Pinpoint the cell where the given text exists, returning its [X, Y] midpoint coordinate. 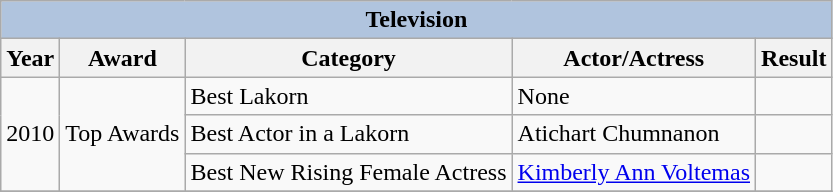
Year [30, 58]
Television [416, 20]
Result [794, 58]
None [634, 96]
Best Actor in a Lakorn [348, 134]
Actor/Actress [634, 58]
2010 [30, 134]
Kimberly Ann Voltemas [634, 172]
Category [348, 58]
Best Lakorn [348, 96]
Best New Rising Female Actress [348, 172]
Award [122, 58]
Top Awards [122, 134]
Atichart Chumnanon [634, 134]
